Locate the cell with the specified text and output its [x, y] center coordinate. 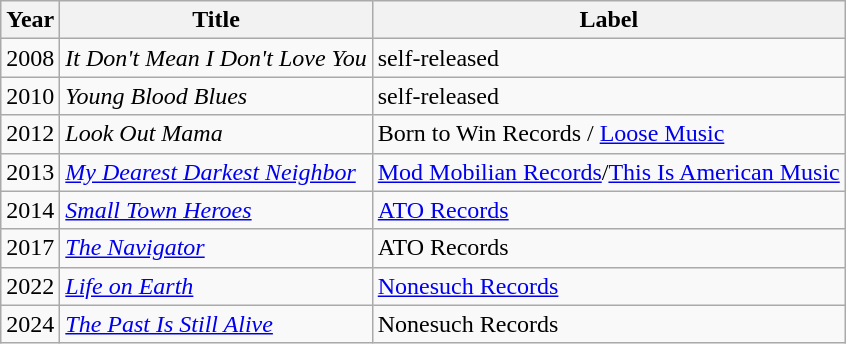
Look Out Mama [216, 134]
2024 [30, 324]
Title [216, 20]
2014 [30, 210]
The Past Is Still Alive [216, 324]
Life on Earth [216, 286]
2022 [30, 286]
It Don't Mean I Don't Love You [216, 58]
2017 [30, 248]
The Navigator [216, 248]
Mod Mobilian Records/This Is American Music [608, 172]
Young Blood Blues [216, 96]
My Dearest Darkest Neighbor [216, 172]
Year [30, 20]
Born to Win Records / Loose Music [608, 134]
Small Town Heroes [216, 210]
Label [608, 20]
2010 [30, 96]
2013 [30, 172]
2008 [30, 58]
2012 [30, 134]
